Return [X, Y] of the center of cell containing provided text 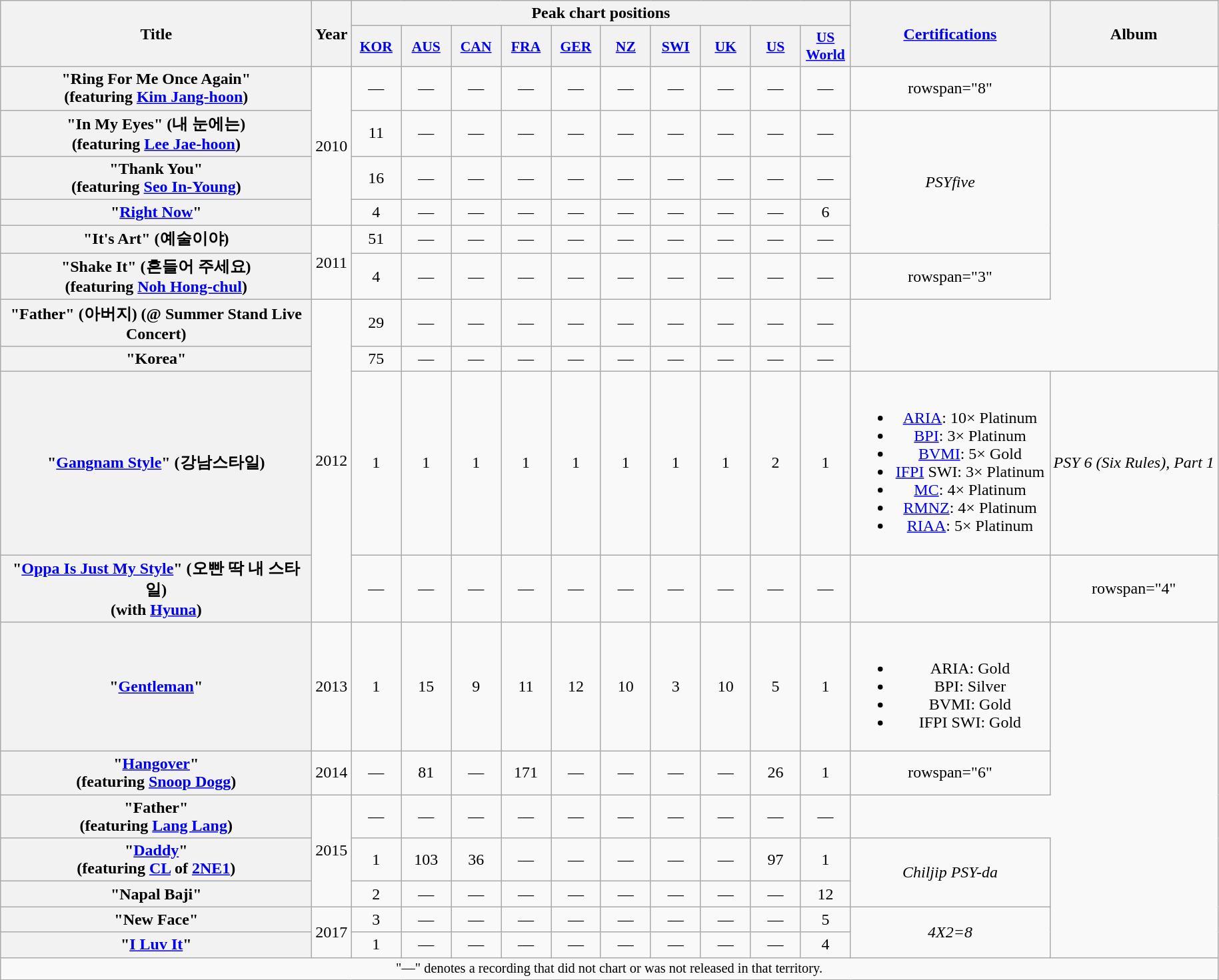
"Ring For Me Once Again"(featuring Kim Jang-hoon) [156, 88]
"Napal Baji" [156, 894]
2012 [332, 461]
UK [725, 47]
SWI [676, 47]
PSY 6 (Six Rules), Part 1 [1134, 462]
"I Luv It" [156, 945]
2010 [332, 146]
"Oppa Is Just My Style" (오빤 딱 내 스타일)(with Hyuna) [156, 588]
"Thank You"(featuring Seo In-Young) [156, 179]
ARIA: GoldBPI: SilverBVMI: GoldIFPI SWI: Gold [950, 687]
KOR [376, 47]
26 [776, 773]
ARIA: 10× PlatinumBPI: 3× PlatinumBVMI: 5× GoldIFPI SWI: 3× PlatinumMC: 4× PlatinumRMNZ: 4× PlatinumRIAA: 5× Platinum [950, 462]
FRA [527, 47]
US [776, 47]
75 [376, 358]
Album [1134, 33]
"Right Now" [156, 213]
"In My Eyes" (내 눈에는)(featuring Lee Jae-hoon) [156, 133]
PSYfive [950, 181]
103 [427, 859]
6 [825, 213]
51 [376, 240]
4X2=8 [950, 932]
Certifications [950, 33]
"Gentleman" [156, 687]
16 [376, 179]
Peak chart positions [601, 13]
29 [376, 323]
36 [476, 859]
171 [527, 773]
USWorld [825, 47]
97 [776, 859]
15 [427, 687]
"Gangnam Style" (강남스타일) [156, 462]
"Father" (아버지) (@ Summer Stand Live Concert) [156, 323]
"New Face" [156, 919]
"Daddy"(featuring CL of 2NE1) [156, 859]
2014 [332, 773]
AUS [427, 47]
"Korea" [156, 358]
"Shake It" (흔들어 주세요)(featuring Noh Hong-chul) [156, 276]
rowspan="4" [1134, 588]
CAN [476, 47]
"It's Art" (예술이야) [156, 240]
Year [332, 33]
2013 [332, 687]
rowspan="6" [950, 773]
NZ [625, 47]
"Hangover"(featuring Snoop Dogg) [156, 773]
"Father"(featuring Lang Lang) [156, 817]
rowspan="8" [950, 88]
2011 [332, 262]
9 [476, 687]
"—" denotes a recording that did not chart or was not released in that territory. [609, 969]
GER [576, 47]
81 [427, 773]
rowspan="3" [950, 276]
2015 [332, 851]
Title [156, 33]
2017 [332, 932]
Chiljip PSY-da [950, 873]
